Provide the (X, Y) coordinate of the cell's center where the given text is located.  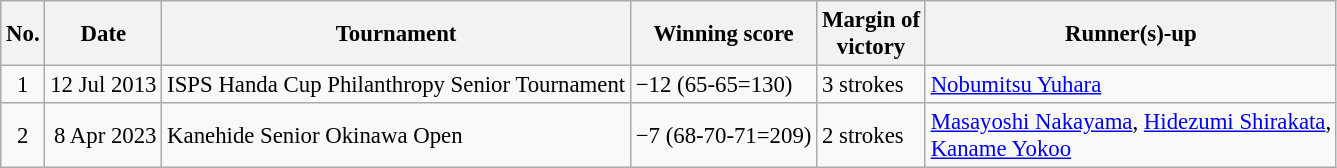
Kanehide Senior Okinawa Open (396, 136)
Tournament (396, 34)
−7 (68-70-71=209) (723, 136)
8 Apr 2023 (104, 136)
1 (23, 85)
2 strokes (872, 136)
2 (23, 136)
Winning score (723, 34)
Nobumitsu Yuhara (1130, 85)
Date (104, 34)
ISPS Handa Cup Philanthropy Senior Tournament (396, 85)
Margin ofvictory (872, 34)
12 Jul 2013 (104, 85)
−12 (65-65=130) (723, 85)
3 strokes (872, 85)
No. (23, 34)
Runner(s)-up (1130, 34)
Masayoshi Nakayama, Hidezumi Shirakata, Kaname Yokoo (1130, 136)
